From the cell containing the given text, extract its center point as (x, y) coordinate. 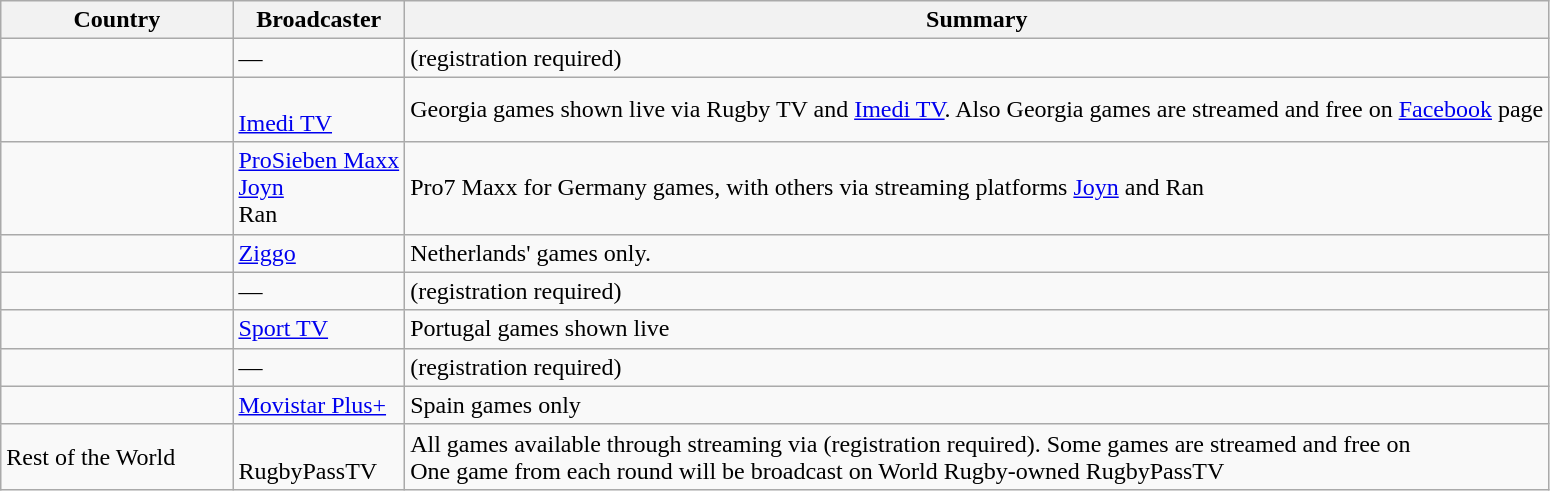
RugbyPassTV (319, 456)
Spain games only (977, 405)
Netherlands' games only. (977, 253)
Ziggo (319, 253)
Country (117, 20)
ProSieben MaxxJoynRan (319, 188)
Pro7 Maxx for Germany games, with others via streaming platforms Joyn and Ran (977, 188)
Georgia games shown live via Rugby TV and Imedi TV. Also Georgia games are streamed and free on Facebook page (977, 110)
Imedi TV (319, 110)
Sport TV (319, 329)
Broadcaster (319, 20)
Movistar Plus+ (319, 405)
Rest of the World (117, 456)
Portugal games shown live (977, 329)
Summary (977, 20)
